Scan for the cell matching the given text and deliver its (x, y) coordinate at center. 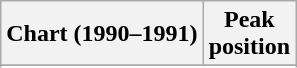
Peakposition (249, 34)
Chart (1990–1991) (102, 34)
